Locate the cell with the specified text and output its (X, Y) center coordinate. 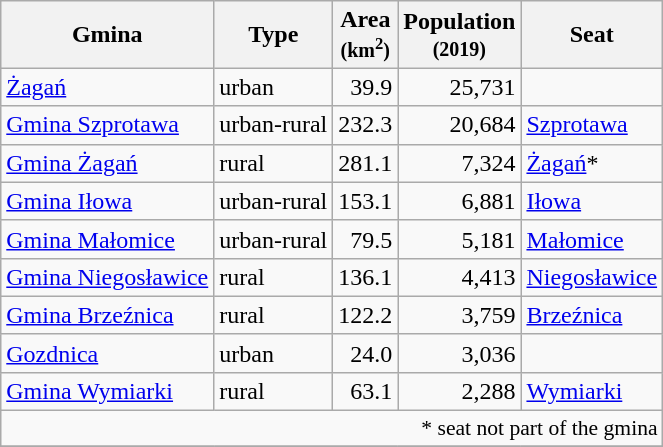
Gmina Małomice (108, 239)
Area(km2) (366, 34)
20,684 (460, 125)
* seat not part of the gmina (332, 429)
153.1 (366, 201)
Gmina (108, 34)
Małomice (592, 239)
3,036 (460, 353)
5,181 (460, 239)
Szprotawa (592, 125)
2,288 (460, 391)
Brzeźnica (592, 315)
7,324 (460, 163)
136.1 (366, 277)
Type (274, 34)
3,759 (460, 315)
232.3 (366, 125)
Żagań (108, 87)
Gmina Szprotawa (108, 125)
Niegosławice (592, 277)
Iłowa (592, 201)
24.0 (366, 353)
Gmina Niegosławice (108, 277)
Gmina Wymiarki (108, 391)
Gozdnica (108, 353)
63.1 (366, 391)
4,413 (460, 277)
25,731 (460, 87)
281.1 (366, 163)
Wymiarki (592, 391)
6,881 (460, 201)
122.2 (366, 315)
Gmina Iłowa (108, 201)
Gmina Żagań (108, 163)
Seat (592, 34)
Population(2019) (460, 34)
Gmina Brzeźnica (108, 315)
39.9 (366, 87)
79.5 (366, 239)
Żagań* (592, 163)
